Capture the cell that displays the provided text and extract its [X, Y] central coordinate. 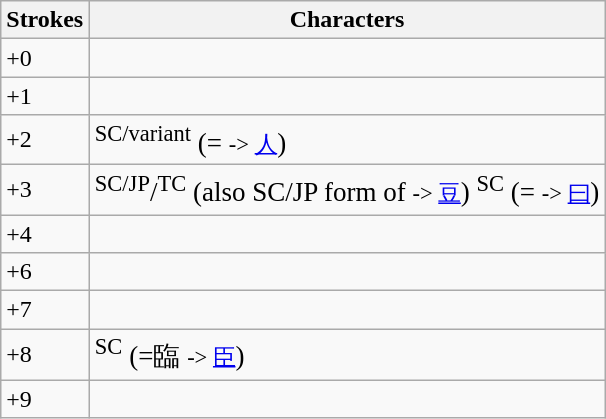
+9 [45, 399]
+3 [45, 190]
SC (=臨 -> 臣) [348, 354]
SC/variant (= -> 人) [348, 140]
Characters [348, 20]
+2 [45, 140]
+4 [45, 233]
+7 [45, 310]
SC/JP/TC (also SC/JP form of -> 豆) SC (= -> 曰) [348, 190]
+0 [45, 58]
+1 [45, 96]
+6 [45, 272]
+8 [45, 354]
Strokes [45, 20]
